Scan for the cell matching the given text and deliver its (x, y) coordinate at center. 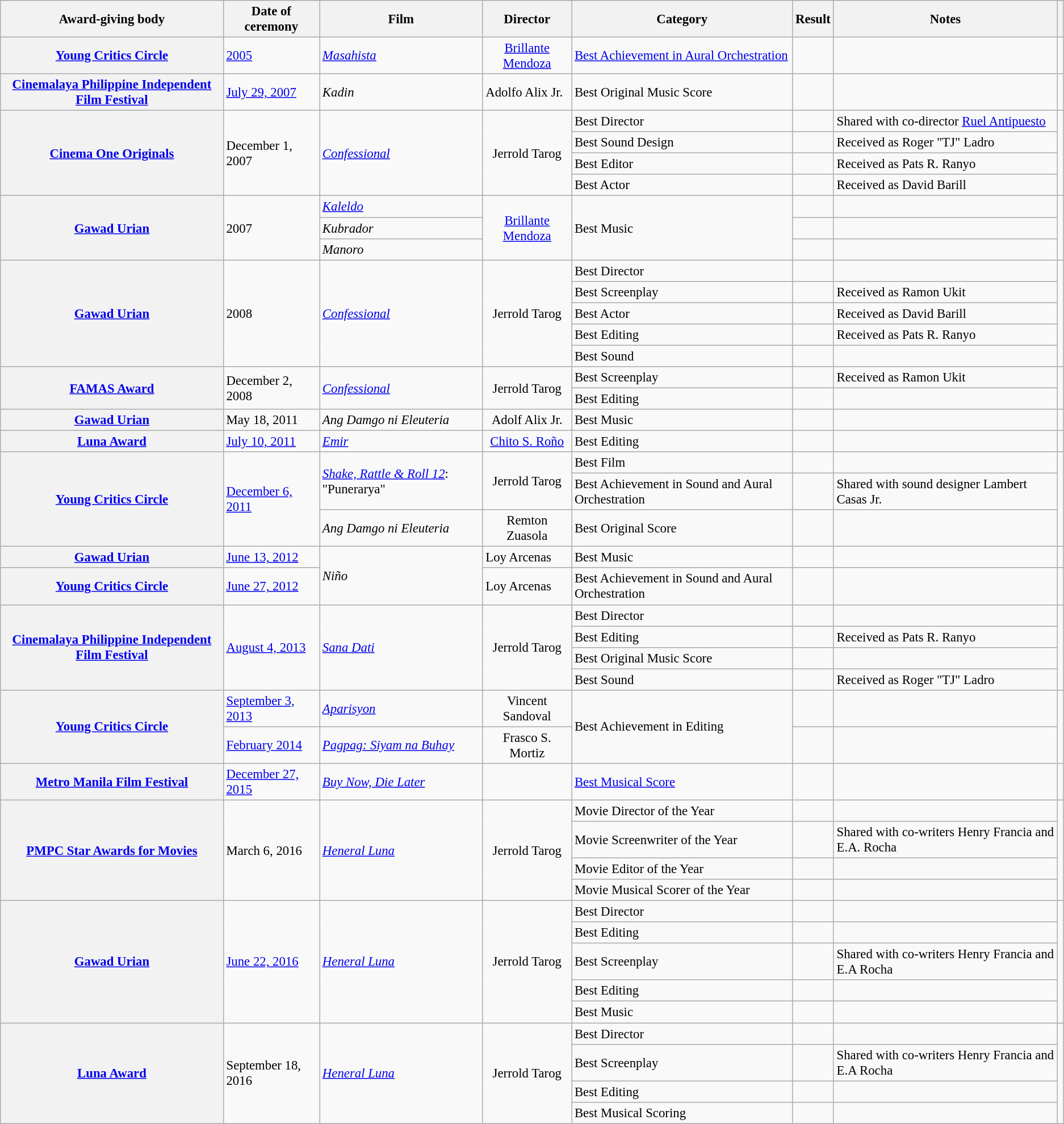
2007 (271, 228)
December 27, 2015 (271, 782)
Shake, Rattle & Roll 12: "Punerarya" (401, 481)
Frasco S. Mortiz (527, 745)
FAMAS Award (112, 388)
Kaleldo (401, 207)
Movie Screenwriter of the Year (682, 840)
Emir (401, 442)
Sana Dati (401, 647)
Cinema One Originals (112, 153)
Aparisyon (401, 708)
Best Original Score (682, 528)
Award-giving body (112, 19)
Kubrador (401, 228)
Best Sound Design (682, 142)
Best Editor (682, 164)
Shared with co-writers Henry Francia and E.A. Rocha (945, 840)
Best Achievement in Aural Orchestration (682, 56)
Masahista (401, 56)
Manoro (401, 249)
Metro Manila Film Festival (112, 782)
Best Achievement in Editing (682, 727)
Adolfo Alix Jr. (527, 92)
December 2, 2008 (271, 388)
Kadin (401, 92)
August 4, 2013 (271, 647)
Result (813, 19)
February 2014 (271, 745)
Movie Editor of the Year (682, 869)
PMPC Star Awards for Movies (112, 850)
Remton Zuasola (527, 528)
Pagpag: Siyam na Buhay (401, 745)
Adolf Alix Jr. (527, 420)
Category (682, 19)
Vincent Sandoval (527, 708)
Film (401, 19)
Best Musical Score (682, 782)
May 18, 2011 (271, 420)
March 6, 2016 (271, 850)
June 13, 2012 (271, 557)
June 22, 2016 (271, 962)
June 27, 2012 (271, 587)
Date of ceremony (271, 19)
Best Film (682, 463)
Shared with co-director Ruel Antipuesto (945, 121)
Buy Now, Die Later (401, 782)
2005 (271, 56)
Notes (945, 19)
Director (527, 19)
September 18, 2016 (271, 1073)
Niño (401, 576)
July 29, 2007 (271, 92)
Movie Director of the Year (682, 811)
Shared with sound designer Lambert Casas Jr. (945, 492)
December 1, 2007 (271, 153)
Best Musical Scoring (682, 1113)
July 10, 2011 (271, 442)
Movie Musical Scorer of the Year (682, 890)
Chito S. Roño (527, 442)
December 6, 2011 (271, 500)
September 3, 2013 (271, 708)
2008 (271, 313)
